Return (x, y) of the center of cell containing provided text 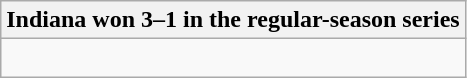
Indiana won 3–1 in the regular-season series (233, 20)
